For the text-containing cell, return its midpoint in (X, Y) coordinate format. 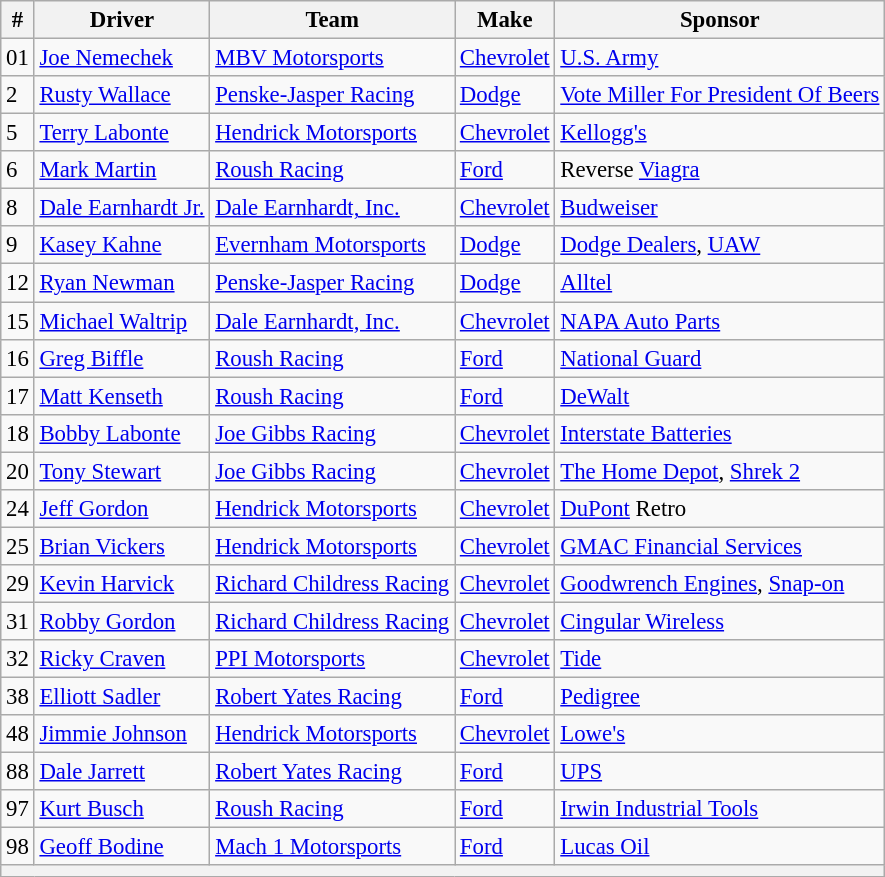
Elliott Sadler (122, 697)
Brian Vickers (122, 546)
PPI Motorsports (332, 659)
National Guard (720, 358)
98 (18, 847)
24 (18, 509)
Matt Kenseth (122, 396)
12 (18, 283)
38 (18, 697)
88 (18, 772)
Reverse Viagra (720, 170)
32 (18, 659)
Kurt Busch (122, 809)
U.S. Army (720, 58)
Michael Waltrip (122, 321)
20 (18, 471)
Kellogg's (720, 133)
25 (18, 546)
9 (18, 245)
NAPA Auto Parts (720, 321)
Team (332, 20)
2 (18, 95)
5 (18, 133)
Joe Nemechek (122, 58)
Ricky Craven (122, 659)
Ryan Newman (122, 283)
Lowe's (720, 734)
Sponsor (720, 20)
17 (18, 396)
Alltel (720, 283)
Jimmie Johnson (122, 734)
# (18, 20)
Geoff Bodine (122, 847)
15 (18, 321)
DeWalt (720, 396)
18 (18, 433)
Robby Gordon (122, 621)
DuPont Retro (720, 509)
Goodwrench Engines, Snap-on (720, 584)
Rusty Wallace (122, 95)
Driver (122, 20)
Mark Martin (122, 170)
Mach 1 Motorsports (332, 847)
MBV Motorsports (332, 58)
GMAC Financial Services (720, 546)
Dodge Dealers, UAW (720, 245)
97 (18, 809)
Lucas Oil (720, 847)
Evernham Motorsports (332, 245)
01 (18, 58)
31 (18, 621)
The Home Depot, Shrek 2 (720, 471)
UPS (720, 772)
Irwin Industrial Tools (720, 809)
8 (18, 208)
Greg Biffle (122, 358)
Tide (720, 659)
Terry Labonte (122, 133)
Interstate Batteries (720, 433)
6 (18, 170)
Pedigree (720, 697)
Dale Earnhardt Jr. (122, 208)
Dale Jarrett (122, 772)
Kevin Harvick (122, 584)
Vote Miller For President Of Beers (720, 95)
Cingular Wireless (720, 621)
Kasey Kahne (122, 245)
Tony Stewart (122, 471)
16 (18, 358)
29 (18, 584)
48 (18, 734)
Budweiser (720, 208)
Make (505, 20)
Jeff Gordon (122, 509)
Bobby Labonte (122, 433)
